Extract the (x, y) coordinate from the center of the cell holding the provided text.  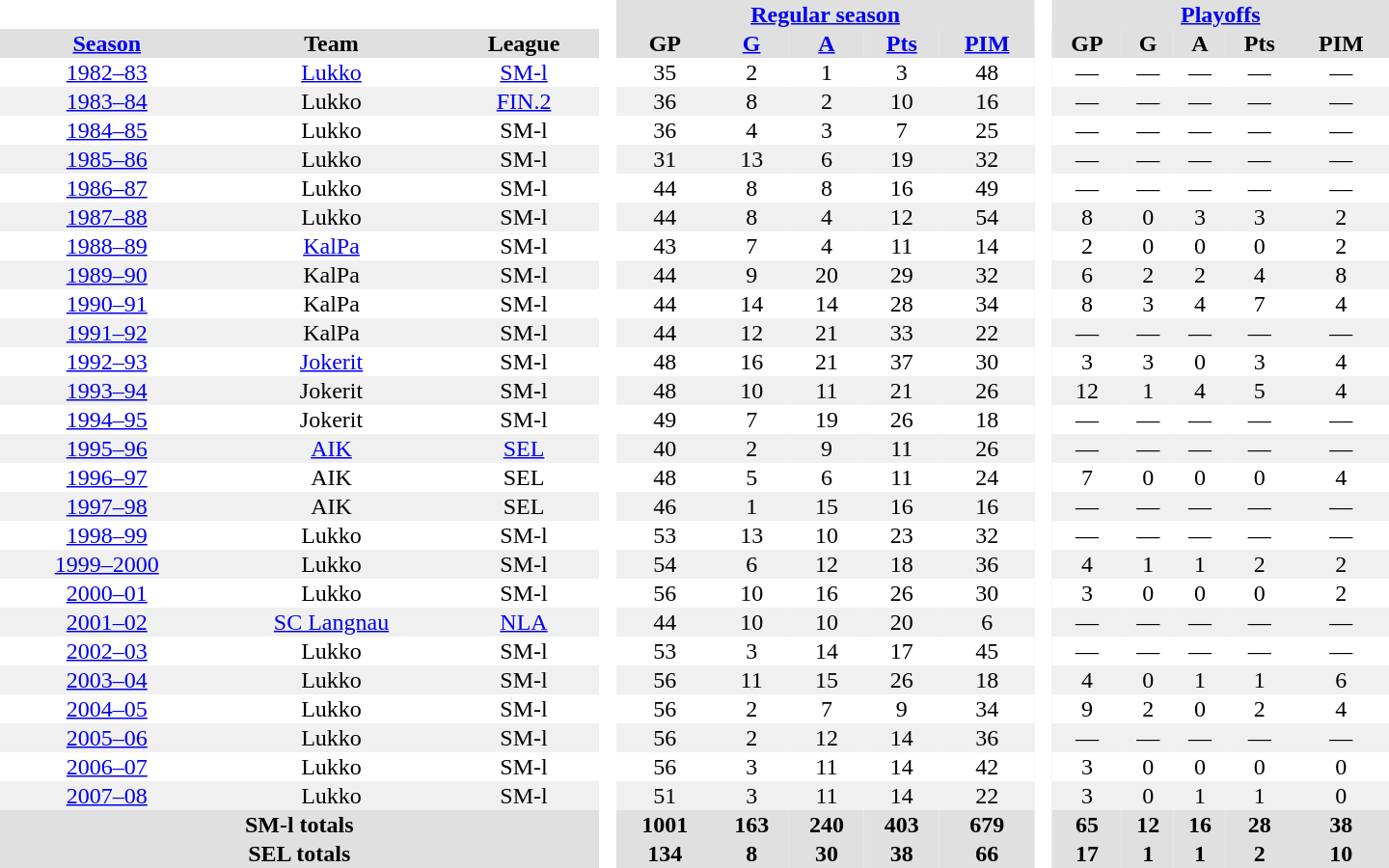
1992–93 (106, 362)
2007–08 (106, 796)
Season (106, 43)
37 (902, 362)
2003–04 (106, 680)
2002–03 (106, 651)
679 (988, 825)
35 (665, 72)
163 (751, 825)
SC Langnau (331, 622)
134 (665, 854)
1983–84 (106, 101)
1996–97 (106, 477)
66 (988, 854)
1999–2000 (106, 564)
42 (988, 767)
1987–88 (106, 217)
1988–89 (106, 246)
2005–06 (106, 738)
FIN.2 (525, 101)
1986–87 (106, 188)
Team (331, 43)
1995–96 (106, 448)
2001–02 (106, 622)
1989–90 (106, 275)
31 (665, 159)
SEL totals (299, 854)
240 (827, 825)
23 (902, 535)
25 (988, 130)
51 (665, 796)
1997–98 (106, 506)
Playoffs (1221, 14)
65 (1087, 825)
403 (902, 825)
Regular season (825, 14)
29 (902, 275)
1991–92 (106, 333)
1994–95 (106, 420)
33 (902, 333)
2004–05 (106, 709)
45 (988, 651)
1982–83 (106, 72)
1001 (665, 825)
43 (665, 246)
1993–94 (106, 391)
League (525, 43)
46 (665, 506)
1990–91 (106, 304)
2000–01 (106, 593)
40 (665, 448)
24 (988, 477)
1998–99 (106, 535)
2006–07 (106, 767)
1984–85 (106, 130)
NLA (525, 622)
SM-l totals (299, 825)
1985–86 (106, 159)
